Pinpoint the cell where the given text exists, returning its (x, y) midpoint coordinate. 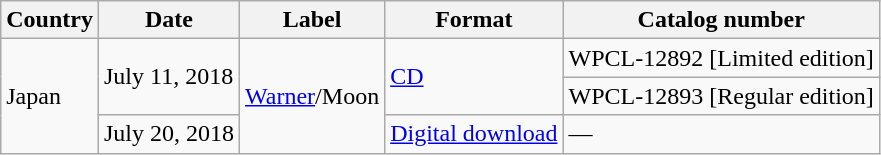
Format (474, 20)
July 20, 2018 (168, 134)
Date (168, 20)
WPCL-12892 [Limited edition] (721, 58)
Catalog number (721, 20)
Country (50, 20)
Label (312, 20)
WPCL-12893 [Regular edition] (721, 96)
July 11, 2018 (168, 77)
Japan (50, 96)
Digital download (474, 134)
CD (474, 77)
— (721, 134)
Warner/Moon (312, 96)
